Provide the [X, Y] coordinate of the cell's center where the given text is located.  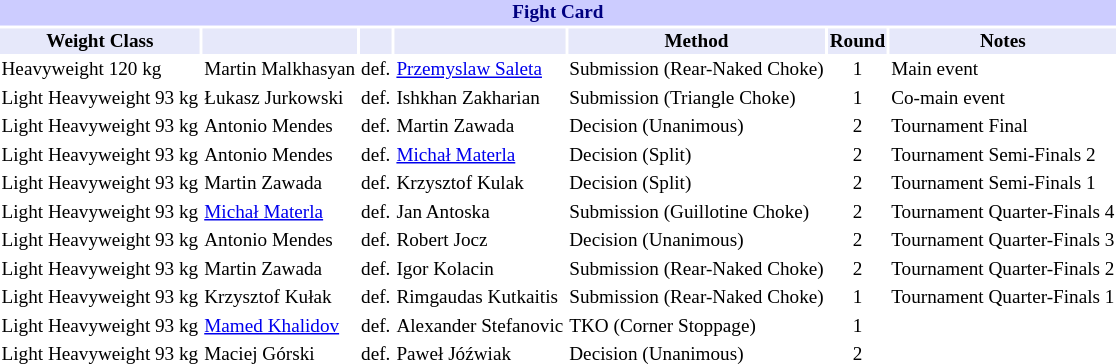
Main event [1003, 70]
Weight Class [100, 41]
Igor Kolacin [480, 269]
Tournament Semi-Finals 2 [1003, 155]
Rimgaudas Kutkaitis [480, 298]
Notes [1003, 41]
Łukasz Jurkowski [280, 99]
Tournament Final [1003, 127]
TKO (Corner Stoppage) [696, 327]
Mamed Khalidov [280, 327]
Fight Card [558, 13]
Heavyweight 120 kg [100, 70]
Przemyslaw Saleta [480, 70]
Ishkhan Zakharian [480, 99]
Tournament Quarter-Finals 1 [1003, 298]
Method [696, 41]
Alexander Stefanovic [480, 327]
Robert Jocz [480, 241]
Tournament Quarter-Finals 3 [1003, 241]
Tournament Quarter-Finals 2 [1003, 269]
Submission (Guillotine Choke) [696, 213]
Tournament Quarter-Finals 4 [1003, 213]
Jan Antoska [480, 213]
Krzysztof Kulak [480, 184]
Tournament Semi-Finals 1 [1003, 184]
Krzysztof Kułak [280, 298]
Submission (Triangle Choke) [696, 99]
Martin Malkhasyan [280, 70]
Round [857, 41]
Co-main event [1003, 99]
